For the text-containing cell, return its midpoint in [x, y] coordinate format. 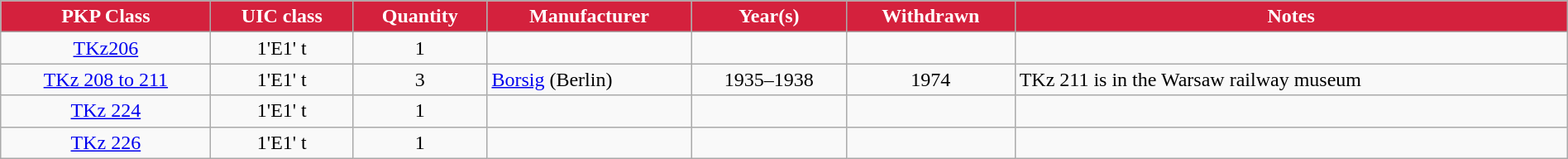
1935–1938 [769, 79]
TKz 224 [106, 111]
3 [420, 79]
TKz 226 [106, 142]
Year(s) [769, 17]
TKz206 [106, 48]
TKz 208 to 211 [106, 79]
Borsig (Berlin) [589, 79]
Manufacturer [589, 17]
UIC class [282, 17]
Withdrawn [931, 17]
Quantity [420, 17]
TKz 211 is in the Warsaw railway museum [1291, 79]
1974 [931, 79]
PKP Class [106, 17]
Notes [1291, 17]
